Pinpoint the cell where the given text exists, returning its [x, y] midpoint coordinate. 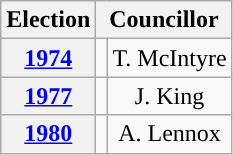
Election [48, 20]
1980 [48, 134]
T. McIntyre [170, 58]
1977 [48, 96]
A. Lennox [170, 134]
1974 [48, 58]
J. King [170, 96]
Councillor [164, 20]
